Capture the cell that displays the provided text and extract its [X, Y] central coordinate. 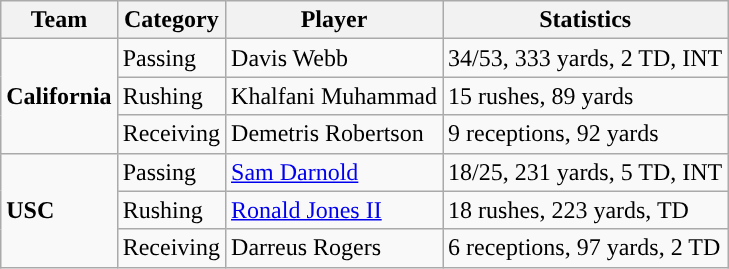
USC [59, 210]
Demetris Robertson [334, 134]
California [59, 96]
Davis Webb [334, 58]
15 rushes, 89 yards [586, 96]
Team [59, 20]
Category [171, 20]
Darreus Rogers [334, 248]
Statistics [586, 20]
34/53, 333 yards, 2 TD, INT [586, 58]
6 receptions, 97 yards, 2 TD [586, 248]
Ronald Jones II [334, 210]
18/25, 231 yards, 5 TD, INT [586, 172]
18 rushes, 223 yards, TD [586, 210]
9 receptions, 92 yards [586, 134]
Khalfani Muhammad [334, 96]
Sam Darnold [334, 172]
Player [334, 20]
